Determine the [x, y] coordinate at the center of the cell enclosing the given text.  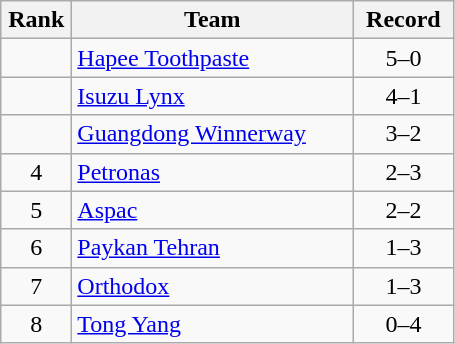
3–2 [404, 134]
Paykan Tehran [212, 248]
Rank [36, 20]
6 [36, 248]
Guangdong Winnerway [212, 134]
4 [36, 172]
0–4 [404, 324]
Tong Yang [212, 324]
Record [404, 20]
Team [212, 20]
Hapee Toothpaste [212, 58]
7 [36, 286]
Aspac [212, 210]
Isuzu Lynx [212, 96]
Petronas [212, 172]
8 [36, 324]
5–0 [404, 58]
5 [36, 210]
2–2 [404, 210]
Orthodox [212, 286]
2–3 [404, 172]
4–1 [404, 96]
